Return [x, y] of the center of cell containing provided text 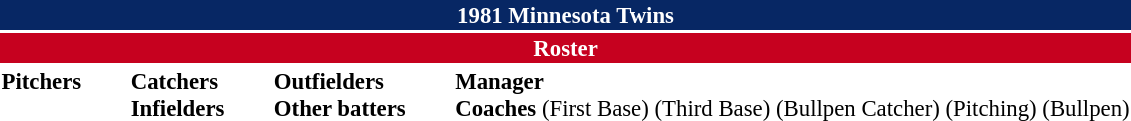
1981 Minnesota Twins [566, 15]
Roster [566, 48]
